Search for the cell housing the specified text and yield its [X, Y] center coordinate. 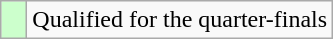
Qualified for the quarter-finals [180, 20]
